Capture the cell that displays the provided text and extract its [X, Y] central coordinate. 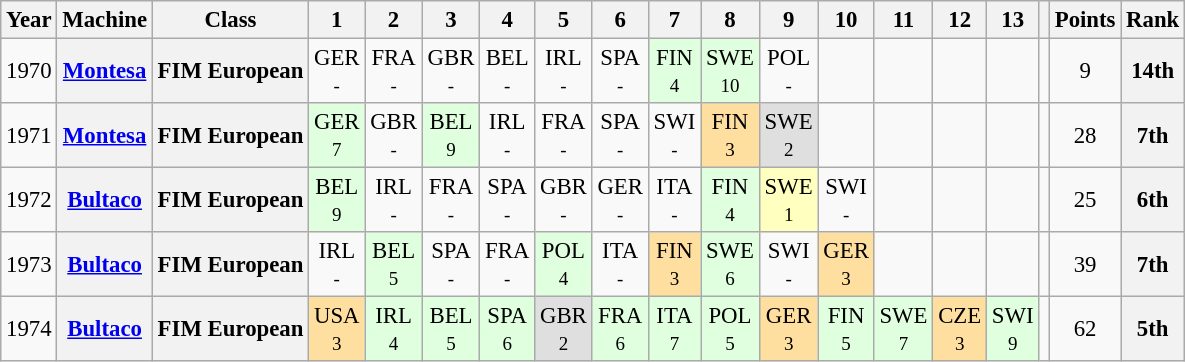
7 [674, 20]
3 [450, 20]
GER7 [337, 136]
IRL4 [394, 330]
28 [1084, 136]
SWE7 [904, 330]
FRA6 [620, 330]
FIN5 [846, 330]
14th [1153, 72]
13 [1012, 20]
SWI9 [1012, 330]
Machine [104, 20]
ITA7 [674, 330]
CZE3 [960, 330]
11 [904, 20]
SWE2 [788, 136]
1970 [29, 72]
BEL- [508, 72]
POL5 [730, 330]
SWE10 [730, 72]
POL4 [564, 264]
1 [337, 20]
SWE6 [730, 264]
1972 [29, 200]
GBR2 [564, 330]
6 [620, 20]
8 [730, 20]
25 [1084, 200]
62 [1084, 330]
4 [508, 20]
USA3 [337, 330]
POL- [788, 72]
Rank [1153, 20]
SPA6 [508, 330]
6th [1153, 200]
10 [846, 20]
39 [1084, 264]
SWE1 [788, 200]
5th [1153, 330]
Points [1084, 20]
5 [564, 20]
1974 [29, 330]
2 [394, 20]
12 [960, 20]
Class [230, 20]
1973 [29, 264]
1971 [29, 136]
Year [29, 20]
